Detect which cell encompasses the target text, then output its (X, Y) center coordinate. 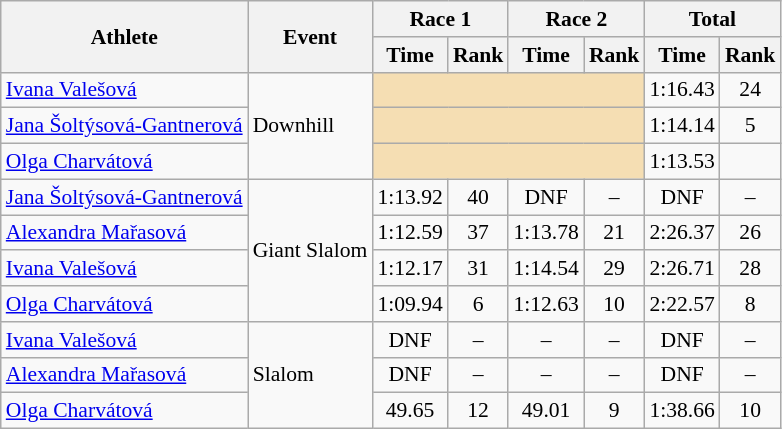
21 (614, 233)
Race 2 (576, 19)
37 (478, 233)
1:12.63 (546, 304)
1:12.17 (410, 269)
12 (478, 411)
49.01 (546, 411)
1:12.59 (410, 233)
9 (614, 411)
Giant Slalom (310, 250)
Athlete (124, 36)
29 (614, 269)
28 (750, 269)
1:14.54 (546, 269)
26 (750, 233)
2:26.37 (682, 233)
1:13.92 (410, 197)
40 (478, 197)
Downhill (310, 126)
5 (750, 126)
49.65 (410, 411)
Total (712, 19)
2:26.71 (682, 269)
31 (478, 269)
1:14.14 (682, 126)
1:16.43 (682, 90)
24 (750, 90)
1:09.94 (410, 304)
Slalom (310, 376)
6 (478, 304)
1:13.53 (682, 162)
2:22.57 (682, 304)
1:38.66 (682, 411)
8 (750, 304)
Event (310, 36)
Race 1 (440, 19)
1:13.78 (546, 233)
